Identify which cell holds the provided text, then report its (X, Y) central coordinate. 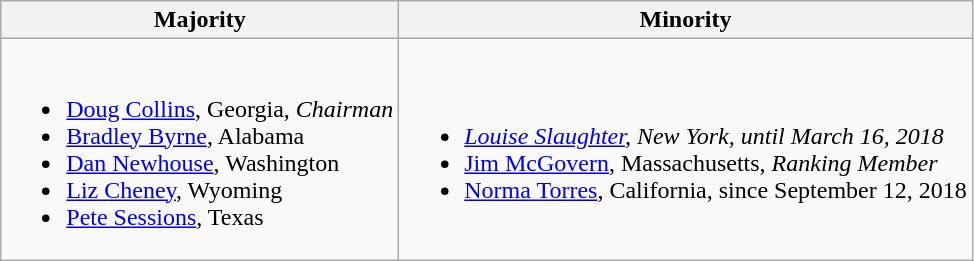
Louise Slaughter, New York, until March 16, 2018Jim McGovern, Massachusetts, Ranking MemberNorma Torres, California, since September 12, 2018 (686, 150)
Doug Collins, Georgia, ChairmanBradley Byrne, AlabamaDan Newhouse, WashingtonLiz Cheney, WyomingPete Sessions, Texas (200, 150)
Majority (200, 20)
Minority (686, 20)
